Find where the given text appears and provide that cell's center as [x, y] coordinate. 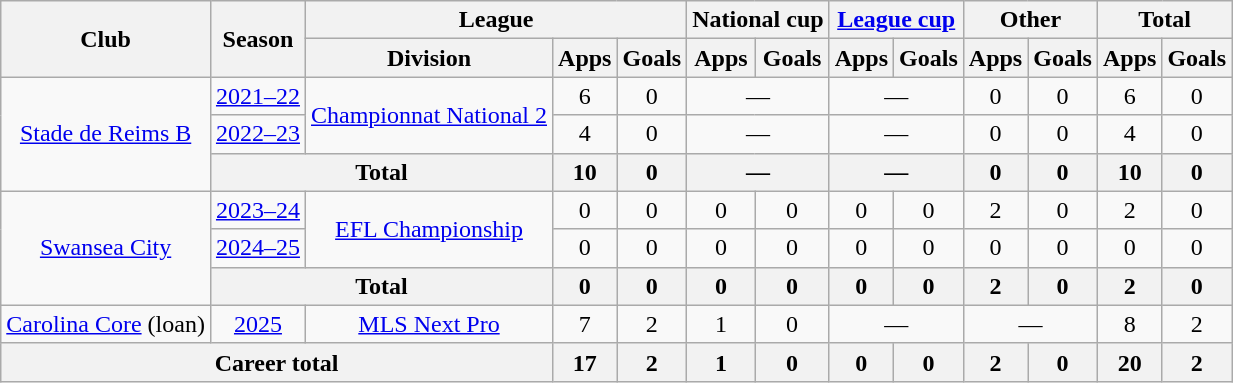
2021–22 [258, 96]
8 [1129, 324]
League cup [896, 20]
2023–24 [258, 210]
EFL Championship [428, 229]
Other [1030, 20]
Stade de Reims B [106, 134]
2025 [258, 324]
Championnat National 2 [428, 115]
2024–25 [258, 248]
MLS Next Pro [428, 324]
7 [585, 324]
Club [106, 39]
Career total [277, 362]
2022–23 [258, 134]
Season [258, 39]
17 [585, 362]
Swansea City [106, 248]
20 [1129, 362]
Carolina Core (loan) [106, 324]
National cup [758, 20]
League [496, 20]
Division [428, 58]
